Return the [X, Y] coordinate for the center point of the cell that contains the specified text.  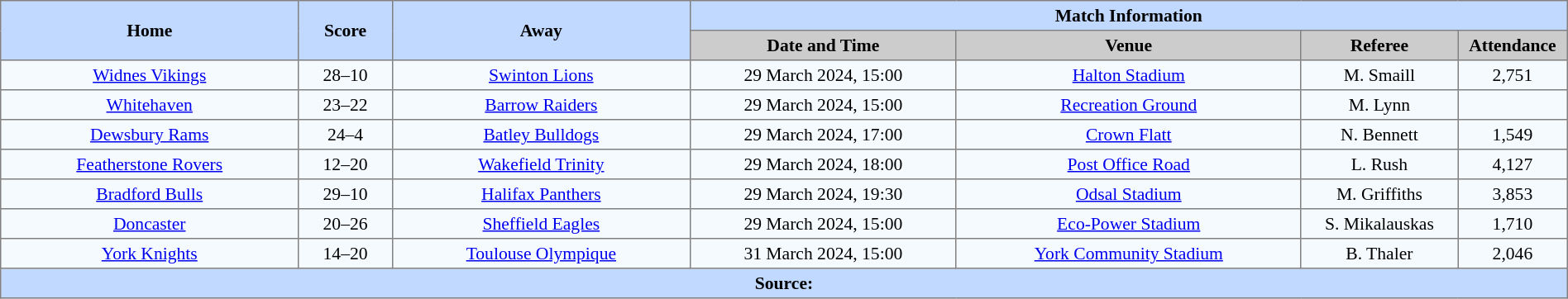
Crown Flatt [1128, 135]
Halton Stadium [1128, 75]
Post Office Road [1128, 164]
23–22 [346, 105]
S. Mikalauskas [1379, 224]
B. Thaler [1379, 254]
20–26 [346, 224]
York Knights [150, 254]
Sheffield Eagles [541, 224]
Score [346, 31]
31 March 2024, 15:00 [823, 254]
Batley Bulldogs [541, 135]
Widnes Vikings [150, 75]
Odsal Stadium [1128, 194]
Toulouse Olympique [541, 254]
Bradford Bulls [150, 194]
4,127 [1513, 164]
Doncaster [150, 224]
Source: [784, 283]
Attendance [1513, 45]
Eco-Power Stadium [1128, 224]
Dewsbury Rams [150, 135]
M. Griffiths [1379, 194]
3,853 [1513, 194]
29 March 2024, 18:00 [823, 164]
Away [541, 31]
Halifax Panthers [541, 194]
N. Bennett [1379, 135]
2,751 [1513, 75]
Venue [1128, 45]
York Community Stadium [1128, 254]
2,046 [1513, 254]
Swinton Lions [541, 75]
24–4 [346, 135]
1,549 [1513, 135]
Featherstone Rovers [150, 164]
Referee [1379, 45]
Match Information [1128, 16]
Home [150, 31]
M. Smaill [1379, 75]
1,710 [1513, 224]
14–20 [346, 254]
Wakefield Trinity [541, 164]
29–10 [346, 194]
Recreation Ground [1128, 105]
Whitehaven [150, 105]
28–10 [346, 75]
Barrow Raiders [541, 105]
Date and Time [823, 45]
29 March 2024, 17:00 [823, 135]
29 March 2024, 19:30 [823, 194]
M. Lynn [1379, 105]
L. Rush [1379, 164]
12–20 [346, 164]
